Pinpoint the cell where the given text exists, returning its [x, y] midpoint coordinate. 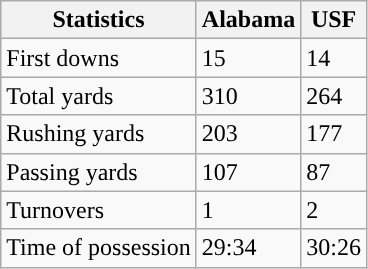
1 [248, 210]
Total yards [99, 96]
310 [248, 96]
Turnovers [99, 210]
Time of possession [99, 248]
264 [334, 96]
30:26 [334, 248]
First downs [99, 58]
Rushing yards [99, 134]
2 [334, 210]
Passing yards [99, 172]
Statistics [99, 20]
87 [334, 172]
Alabama [248, 20]
203 [248, 134]
107 [248, 172]
29:34 [248, 248]
15 [248, 58]
177 [334, 134]
14 [334, 58]
USF [334, 20]
